Return (x, y) of the center of cell containing provided text 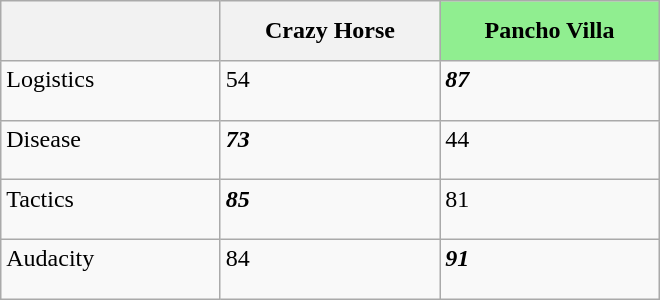
84 (330, 270)
54 (330, 90)
Logistics (110, 90)
91 (550, 270)
85 (330, 210)
81 (550, 210)
44 (550, 150)
Pancho Villa (550, 31)
Crazy Horse (330, 31)
Disease (110, 150)
Tactics (110, 210)
73 (330, 150)
Audacity (110, 270)
87 (550, 90)
